Locate the cell with the specified text and output its [x, y] center coordinate. 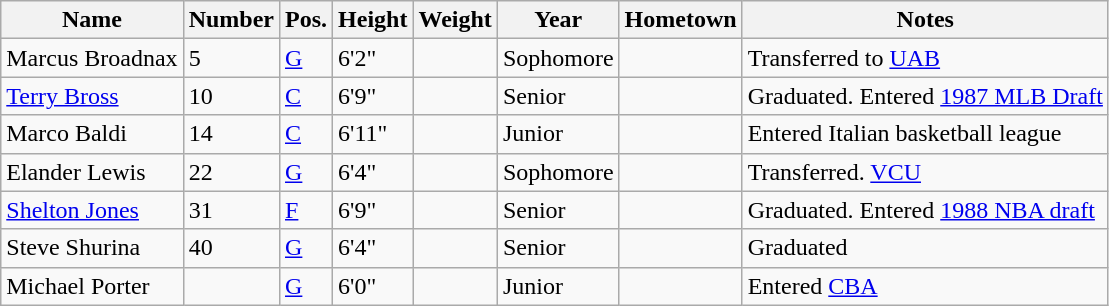
Number [231, 20]
10 [231, 96]
Marco Baldi [92, 134]
6'11" [373, 134]
Pos. [306, 20]
Transferred to UAB [925, 58]
Entered Italian basketball league [925, 134]
Steve Shurina [92, 248]
F [306, 210]
Notes [925, 20]
Graduated. Entered 1988 NBA draft [925, 210]
Marcus Broadnax [92, 58]
14 [231, 134]
31 [231, 210]
6'2" [373, 58]
Year [558, 20]
Terry Bross [92, 96]
22 [231, 172]
Michael Porter [92, 286]
Graduated [925, 248]
Name [92, 20]
Hometown [680, 20]
Transferred. VCU [925, 172]
Weight [455, 20]
5 [231, 58]
6'0" [373, 286]
Entered CBA [925, 286]
Shelton Jones [92, 210]
Height [373, 20]
40 [231, 248]
Graduated. Entered 1987 MLB Draft [925, 96]
Elander Lewis [92, 172]
